Output the (x, y) coordinate of the center of the cell containing the given text.  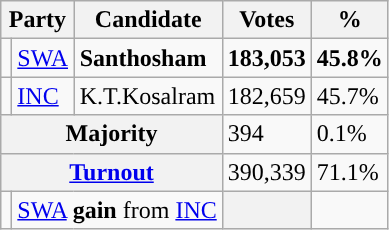
K.T.Kosalram (148, 96)
Candidate (148, 20)
71.1% (350, 172)
394 (266, 134)
390,339 (266, 172)
% (350, 20)
183,053 (266, 58)
Votes (266, 20)
182,659 (266, 96)
INC (43, 96)
Turnout (112, 172)
Party (38, 20)
0.1% (350, 134)
SWA gain from INC (117, 210)
45.7% (350, 96)
45.8% (350, 58)
Majority (112, 134)
Santhosham (148, 58)
SWA (43, 58)
